Find where the given text appears and provide that cell's center as [X, Y] coordinate. 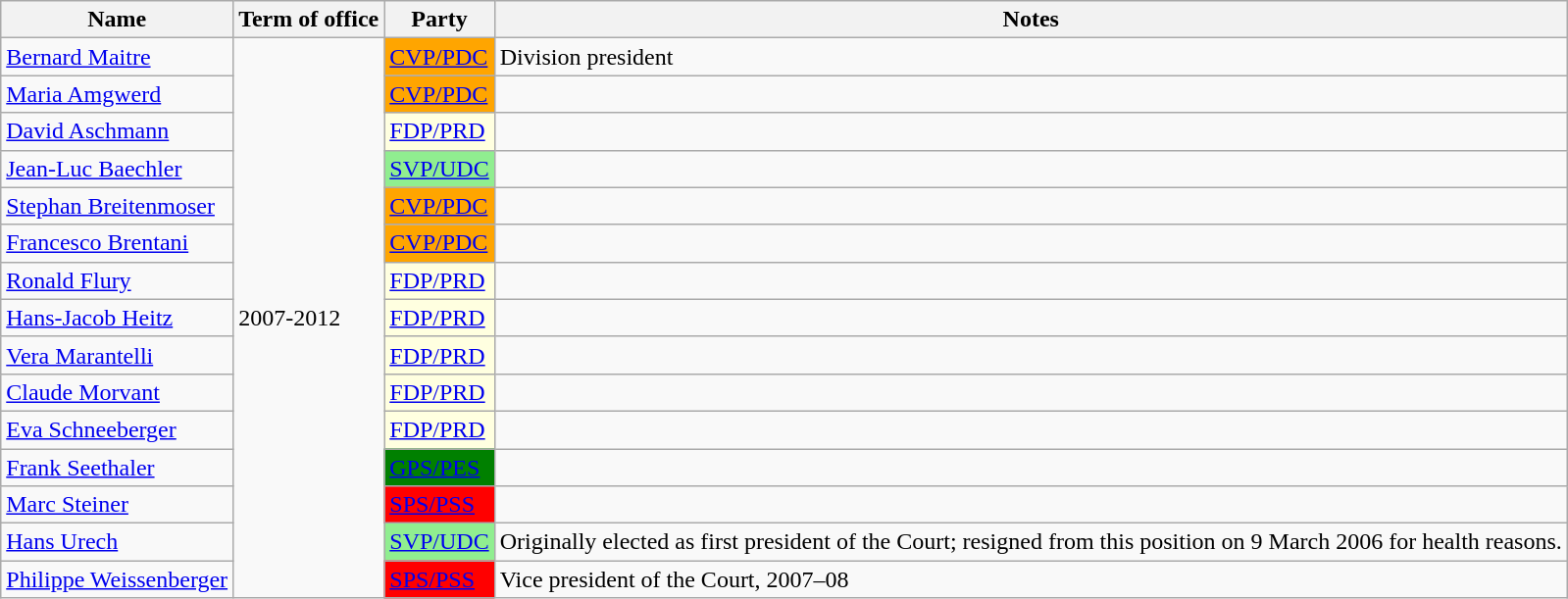
Marc Steiner [118, 505]
Jean-Luc Baechler [118, 169]
David Aschmann [118, 131]
Ronald Flury [118, 280]
Stephan Breitenmoser [118, 206]
Vera Marantelli [118, 355]
Division president [1031, 57]
Philippe Weissenberger [118, 579]
Francesco Brentani [118, 243]
Hans-Jacob Heitz [118, 318]
Vice president of the Court, 2007–08 [1031, 579]
Eva Schneeberger [118, 429]
Maria Amgwerd [118, 94]
Notes [1031, 20]
Frank Seethaler [118, 468]
Name [118, 20]
Hans Urech [118, 542]
Bernard Maitre [118, 57]
GPS/PES [439, 468]
2007-2012 [309, 318]
Term of office [309, 20]
Claude Morvant [118, 392]
Originally elected as first president of the Court; resigned from this position on 9 March 2006 for health reasons. [1031, 542]
Party [439, 20]
